From the cell containing the given text, extract its center point as (X, Y) coordinate. 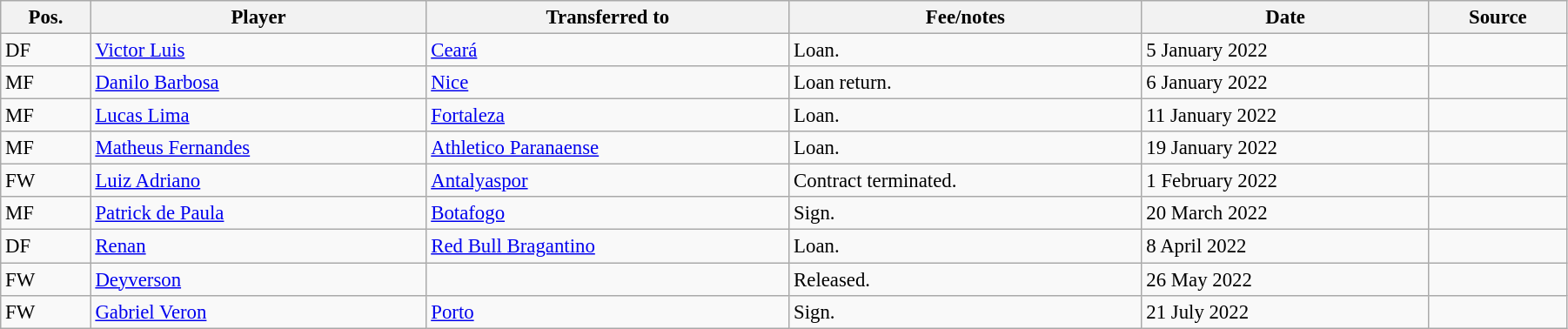
20 March 2022 (1285, 213)
5 January 2022 (1285, 50)
Red Bull Bragantino (607, 246)
Transferred to (607, 17)
Source (1498, 17)
1 February 2022 (1285, 181)
Athletico Paranaense (607, 148)
Patrick de Paula (258, 213)
Fee/notes (966, 17)
Antalyaspor (607, 181)
11 January 2022 (1285, 116)
Matheus Fernandes (258, 148)
Pos. (45, 17)
Released. (966, 279)
Contract terminated. (966, 181)
Danilo Barbosa (258, 83)
Nice (607, 83)
Player (258, 17)
Fortaleza (607, 116)
Gabriel Veron (258, 312)
Renan (258, 246)
6 January 2022 (1285, 83)
Lucas Lima (258, 116)
Date (1285, 17)
26 May 2022 (1285, 279)
Deyverson (258, 279)
8 April 2022 (1285, 246)
Luiz Adriano (258, 181)
Loan return. (966, 83)
Botafogo (607, 213)
Ceará (607, 50)
Porto (607, 312)
21 July 2022 (1285, 312)
19 January 2022 (1285, 148)
Victor Luis (258, 50)
